Identify which cell holds the provided text, then report its [X, Y] central coordinate. 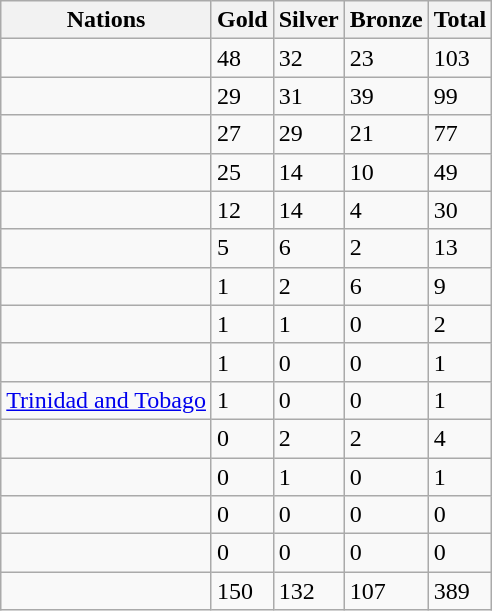
10 [386, 172]
Silver [308, 20]
Trinidad and Tobago [106, 400]
39 [386, 96]
48 [242, 58]
77 [460, 134]
9 [460, 286]
Gold [242, 20]
Total [460, 20]
27 [242, 134]
21 [386, 134]
13 [460, 248]
Bronze [386, 20]
99 [460, 96]
107 [386, 591]
103 [460, 58]
12 [242, 210]
Nations [106, 20]
31 [308, 96]
389 [460, 591]
150 [242, 591]
23 [386, 58]
32 [308, 58]
132 [308, 591]
25 [242, 172]
5 [242, 248]
49 [460, 172]
30 [460, 210]
